Find where the given text appears and provide that cell's center as [x, y] coordinate. 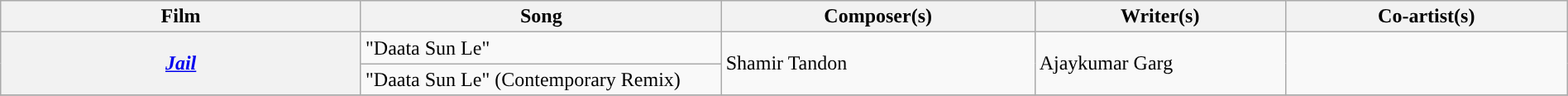
"Daata Sun Le" [541, 48]
Shamir Tandon [878, 64]
Co-artist(s) [1426, 17]
"Daata Sun Le" (Contemporary Remix) [541, 79]
Song [541, 17]
Film [181, 17]
Jail [181, 64]
Ajaykumar Garg [1159, 64]
Composer(s) [878, 17]
Writer(s) [1159, 17]
